Capture the cell that displays the provided text and extract its [x, y] central coordinate. 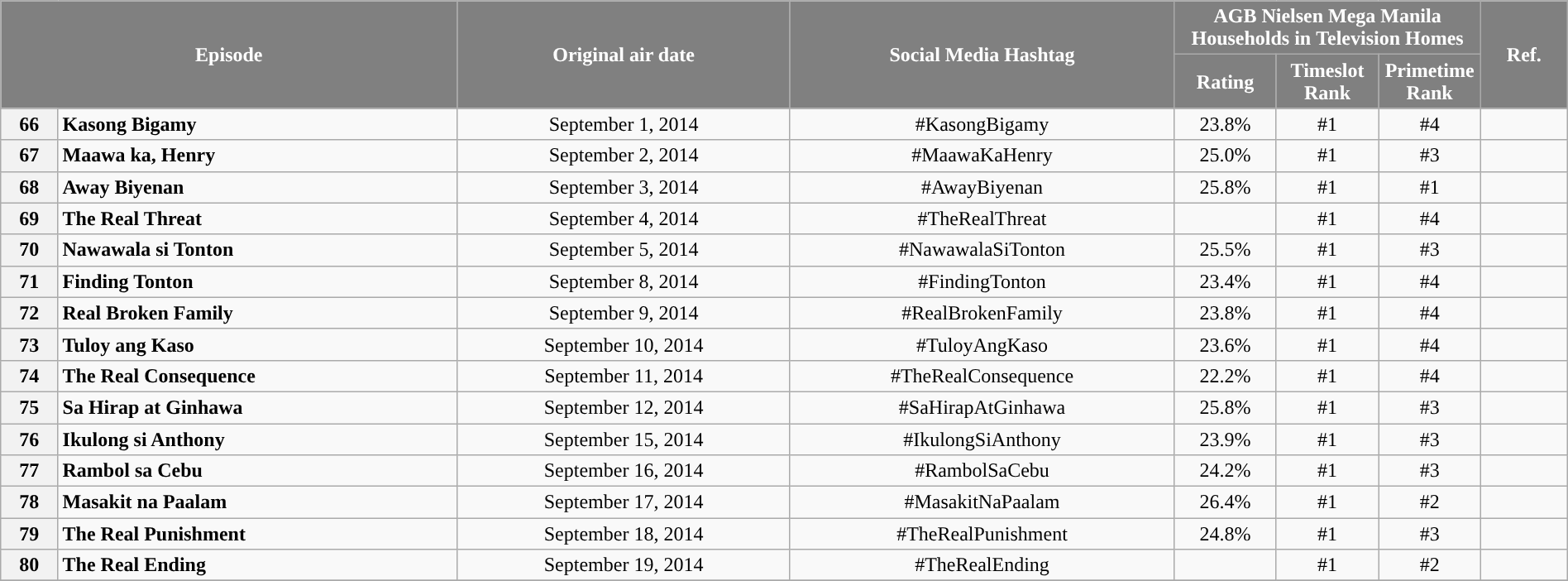
24.8% [1226, 534]
70 [30, 250]
25.0% [1226, 156]
September 12, 2014 [624, 407]
Finding Tonton [258, 281]
Masakit na Paalam [258, 502]
Real Broken Family [258, 313]
80 [30, 565]
September 8, 2014 [624, 281]
#TuloyAngKaso [982, 344]
Episode [229, 55]
September 5, 2014 [624, 250]
Maawa ka, Henry [258, 156]
Ikulong si Anthony [258, 439]
September 19, 2014 [624, 565]
#TheRealThreat [982, 218]
78 [30, 502]
#TheRealPunishment [982, 534]
Original air date [624, 55]
#TheRealConsequence [982, 376]
#RealBrokenFamily [982, 313]
#MasakitNaPaalam [982, 502]
71 [30, 281]
Nawawala si Tonton [258, 250]
72 [30, 313]
79 [30, 534]
#MaawaKaHenry [982, 156]
The Real Threat [258, 218]
#RambolSaCebu [982, 471]
September 17, 2014 [624, 502]
#TheRealEnding [982, 565]
September 1, 2014 [624, 124]
67 [30, 156]
September 4, 2014 [624, 218]
75 [30, 407]
September 15, 2014 [624, 439]
23.4% [1226, 281]
Sa Hirap at Ginhawa [258, 407]
Away Biyenan [258, 187]
#FindingTonton [982, 281]
AGB Nielsen Mega Manila Households in Television Homes [1328, 28]
#IkulongSiAnthony [982, 439]
73 [30, 344]
September 16, 2014 [624, 471]
74 [30, 376]
Ref. [1523, 55]
September 11, 2014 [624, 376]
September 9, 2014 [624, 313]
22.2% [1226, 376]
#SaHirapAtGinhawa [982, 407]
Rambol sa Cebu [258, 471]
September 3, 2014 [624, 187]
September 18, 2014 [624, 534]
76 [30, 439]
77 [30, 471]
Rating [1226, 81]
Kasong Bigamy [258, 124]
Tuloy ang Kaso [258, 344]
23.6% [1226, 344]
24.2% [1226, 471]
25.5% [1226, 250]
September 2, 2014 [624, 156]
26.4% [1226, 502]
Social Media Hashtag [982, 55]
Timeslot Rank [1327, 81]
68 [30, 187]
23.9% [1226, 439]
#AwayBiyenan [982, 187]
September 10, 2014 [624, 344]
The Real Ending [258, 565]
Primetime Rank [1430, 81]
69 [30, 218]
The Real Consequence [258, 376]
#NawawalaSiTonton [982, 250]
#KasongBigamy [982, 124]
The Real Punishment [258, 534]
66 [30, 124]
